Scan for the cell matching the given text and deliver its [X, Y] coordinate at center. 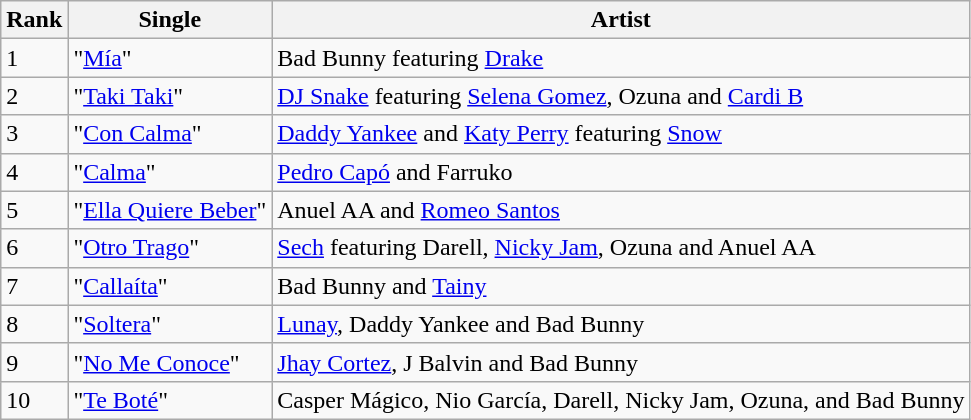
4 [34, 172]
"Taki Taki" [170, 96]
Lunay, Daddy Yankee and Bad Bunny [621, 324]
Pedro Capó and Farruko [621, 172]
5 [34, 210]
Jhay Cortez, J Balvin and Bad Bunny [621, 362]
"Otro Trago" [170, 248]
Rank [34, 20]
"No Me Conoce" [170, 362]
Bad Bunny and Tainy [621, 286]
Daddy Yankee and Katy Perry featuring Snow [621, 134]
Artist [621, 20]
Bad Bunny featuring Drake [621, 58]
3 [34, 134]
10 [34, 400]
7 [34, 286]
"Mía" [170, 58]
Anuel AA and Romeo Santos [621, 210]
"Calma" [170, 172]
2 [34, 96]
1 [34, 58]
"Te Boté" [170, 400]
9 [34, 362]
"Con Calma" [170, 134]
6 [34, 248]
"Soltera" [170, 324]
Casper Mágico, Nio García, Darell, Nicky Jam, Ozuna, and Bad Bunny [621, 400]
DJ Snake featuring Selena Gomez, Ozuna and Cardi B [621, 96]
Sech featuring Darell, Nicky Jam, Ozuna and Anuel AA [621, 248]
8 [34, 324]
"Ella Quiere Beber" [170, 210]
"Callaíta" [170, 286]
Single [170, 20]
